Detect which cell encompasses the target text, then output its [X, Y] center coordinate. 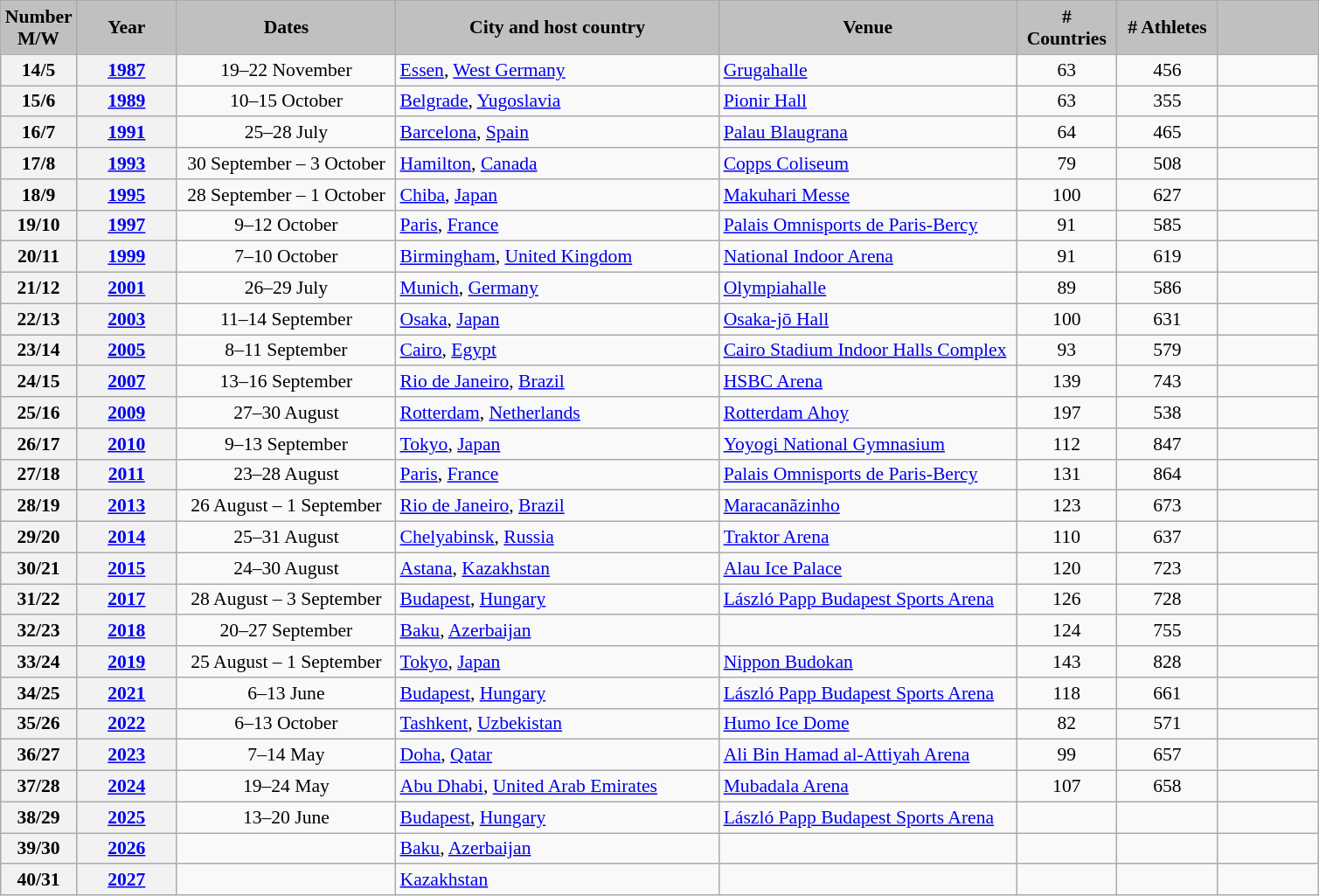
National Indoor Arena [868, 257]
2007 [126, 382]
538 [1168, 413]
27–30 August [286, 413]
26 August – 1 September [286, 506]
Dates [286, 28]
627 [1168, 195]
847 [1168, 444]
2021 [126, 693]
2005 [126, 351]
2027 [126, 880]
19–24 May [286, 787]
Mubadala Arena [868, 787]
1993 [126, 163]
2003 [126, 319]
18/9 [38, 195]
Venue [868, 28]
13–16 September [286, 382]
# Countries [1066, 28]
Traktor Arena [868, 538]
Nippon Budokan [868, 662]
661 [1168, 693]
32/23 [38, 631]
124 [1066, 631]
27/18 [38, 475]
828 [1168, 662]
9–13 September [286, 444]
Essen, West Germany [557, 70]
586 [1168, 288]
508 [1168, 163]
93 [1066, 351]
11–14 September [286, 319]
Tashkent, Uzbekistan [557, 724]
2011 [126, 475]
# Athletes [1168, 28]
30 September – 3 October [286, 163]
34/25 [38, 693]
79 [1066, 163]
29/20 [38, 538]
355 [1168, 101]
Olympiahalle [868, 288]
13–20 June [286, 817]
6–13 June [286, 693]
24/15 [38, 382]
25–31 August [286, 538]
571 [1168, 724]
9–12 October [286, 226]
20/11 [38, 257]
25 August – 1 September [286, 662]
1989 [126, 101]
579 [1168, 351]
2025 [126, 817]
Makuhari Messe [868, 195]
143 [1066, 662]
110 [1066, 538]
2022 [126, 724]
2015 [126, 568]
120 [1066, 568]
131 [1066, 475]
Humo Ice Dome [868, 724]
637 [1168, 538]
Copps Coliseum [868, 163]
2001 [126, 288]
864 [1168, 475]
7–14 May [286, 755]
2010 [126, 444]
35/26 [38, 724]
2019 [126, 662]
15/6 [38, 101]
1997 [126, 226]
2023 [126, 755]
2009 [126, 413]
HSBC Arena [868, 382]
82 [1066, 724]
197 [1066, 413]
City and host country [557, 28]
Abu Dhabi, United Arab Emirates [557, 787]
2018 [126, 631]
1995 [126, 195]
2024 [126, 787]
25–28 July [286, 133]
107 [1066, 787]
19/10 [38, 226]
28 August – 3 September [286, 600]
619 [1168, 257]
Cairo Stadium Indoor Halls Complex [868, 351]
Rotterdam Ahoy [868, 413]
112 [1066, 444]
26–29 July [286, 288]
38/29 [38, 817]
Maracanãzinho [868, 506]
Osaka-jō Hall [868, 319]
19–22 November [286, 70]
23–28 August [286, 475]
755 [1168, 631]
25/16 [38, 413]
23/14 [38, 351]
465 [1168, 133]
Chelyabinsk, Russia [557, 538]
26/17 [38, 444]
Palau Blaugrana [868, 133]
36/27 [38, 755]
14/5 [38, 70]
Doha, Qatar [557, 755]
Grugahalle [868, 70]
40/31 [38, 880]
31/22 [38, 600]
39/30 [38, 849]
658 [1168, 787]
33/24 [38, 662]
Belgrade, Yugoslavia [557, 101]
723 [1168, 568]
585 [1168, 226]
Astana, Kazakhstan [557, 568]
28 September – 1 October [286, 195]
28/19 [38, 506]
Munich, Germany [557, 288]
20–27 September [286, 631]
1987 [126, 70]
Year [126, 28]
Osaka, Japan [557, 319]
Number M/W [38, 28]
99 [1066, 755]
64 [1066, 133]
24–30 August [286, 568]
2014 [126, 538]
8–11 September [286, 351]
Birmingham, United Kingdom [557, 257]
10–15 October [286, 101]
Kazakhstan [557, 880]
1991 [126, 133]
Ali Bin Hamad al-Attiyah Arena [868, 755]
Cairo, Egypt [557, 351]
Rotterdam, Netherlands [557, 413]
Yoyogi National Gymnasium [868, 444]
126 [1066, 600]
657 [1168, 755]
22/13 [38, 319]
37/28 [38, 787]
6–13 October [286, 724]
1999 [126, 257]
118 [1066, 693]
728 [1168, 600]
Alau Ice Palace [868, 568]
123 [1066, 506]
2026 [126, 849]
743 [1168, 382]
21/12 [38, 288]
456 [1168, 70]
Chiba, Japan [557, 195]
7–10 October [286, 257]
2017 [126, 600]
Barcelona, Spain [557, 133]
Hamilton, Canada [557, 163]
17/8 [38, 163]
673 [1168, 506]
139 [1066, 382]
Pionir Hall [868, 101]
16/7 [38, 133]
631 [1168, 319]
89 [1066, 288]
2013 [126, 506]
30/21 [38, 568]
